Scan for the cell matching the given text and deliver its [x, y] coordinate at center. 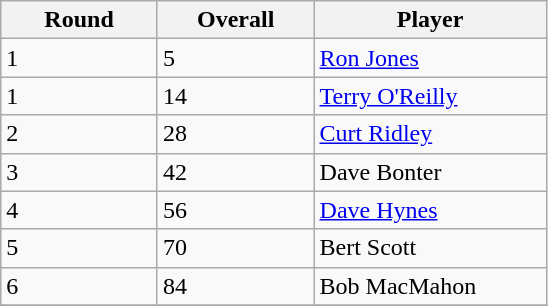
2 [80, 134]
Overall [236, 20]
4 [80, 210]
Bert Scott [430, 248]
Round [80, 20]
84 [236, 286]
Curt Ridley [430, 134]
Dave Hynes [430, 210]
Bob MacMahon [430, 286]
6 [80, 286]
Terry O'Reilly [430, 96]
Player [430, 20]
3 [80, 172]
14 [236, 96]
Ron Jones [430, 58]
28 [236, 134]
42 [236, 172]
56 [236, 210]
Dave Bonter [430, 172]
70 [236, 248]
